Search for the cell housing the specified text and yield its (x, y) center coordinate. 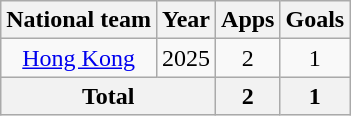
Year (186, 20)
Goals (315, 20)
National team (79, 20)
Apps (248, 20)
Total (108, 96)
2025 (186, 58)
Hong Kong (79, 58)
